Return the [X, Y] coordinate for the center point of the cell that contains the specified text.  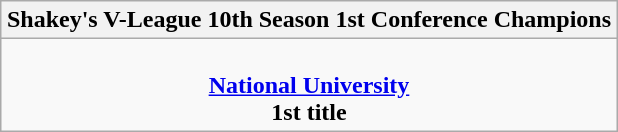
Shakey's V-League 10th Season 1st Conference Champions [308, 20]
National University 1st title [308, 85]
